Search for the cell housing the specified text and yield its [X, Y] center coordinate. 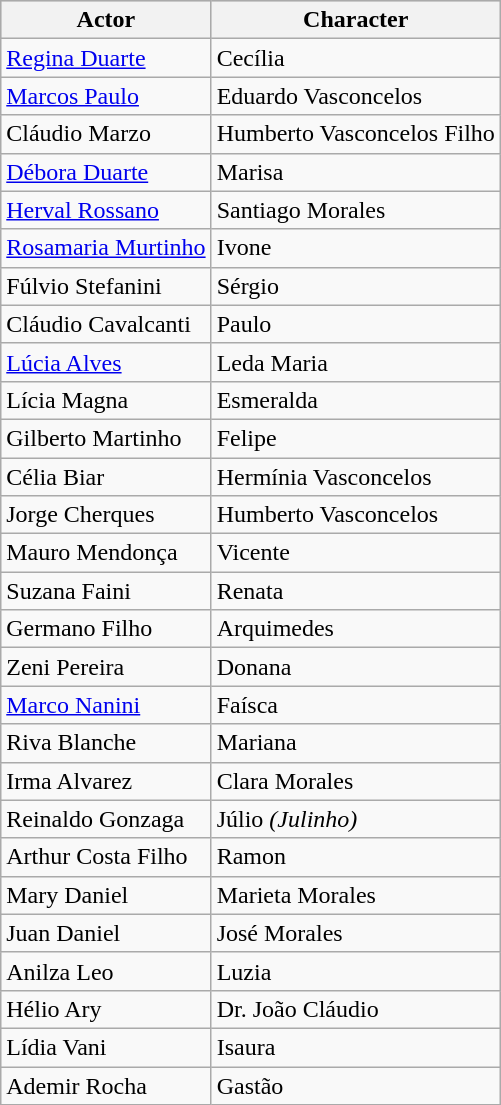
Juan Daniel [106, 933]
Humberto Vasconcelos [356, 515]
Character [356, 20]
Mariana [356, 743]
Débora Duarte [106, 172]
Rosamaria Murtinho [106, 248]
Gastão [356, 1085]
Lúcia Alves [106, 362]
Marisa [356, 172]
Jorge Cherques [106, 515]
Faísca [356, 705]
Vicente [356, 553]
Isaura [356, 1047]
Actor [106, 20]
Ademir Rocha [106, 1085]
Eduardo Vasconcelos [356, 96]
Dr. João Cláudio [356, 1009]
Santiago Morales [356, 210]
Célia Biar [106, 477]
Herval Rossano [106, 210]
Luzia [356, 971]
Lídia Vani [106, 1047]
Marieta Morales [356, 895]
Arthur Costa Filho [106, 857]
Regina Duarte [106, 58]
Lícia Magna [106, 400]
Reinaldo Gonzaga [106, 819]
Cláudio Marzo [106, 134]
Riva Blanche [106, 743]
Hermínia Vasconcelos [356, 477]
Esmeralda [356, 400]
Cláudio Cavalcanti [106, 324]
Mauro Mendonça [106, 553]
Anilza Leo [106, 971]
Arquimedes [356, 629]
Donana [356, 667]
Humberto Vasconcelos Filho [356, 134]
Mary Daniel [106, 895]
Gilberto Martinho [106, 438]
Cecília [356, 58]
Marco Nanini [106, 705]
Ramon [356, 857]
Marcos Paulo [106, 96]
Zeni Pereira [106, 667]
Júlio (Julinho) [356, 819]
Clara Morales [356, 781]
Paulo [356, 324]
Ivone [356, 248]
Irma Alvarez [106, 781]
José Morales [356, 933]
Fúlvio Stefanini [106, 286]
Suzana Faini [106, 591]
Felipe [356, 438]
Renata [356, 591]
Germano Filho [106, 629]
Leda Maria [356, 362]
Sérgio [356, 286]
Hélio Ary [106, 1009]
